Scan for the cell matching the given text and deliver its (x, y) coordinate at center. 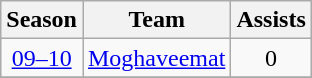
Season (42, 20)
09–10 (42, 58)
Team (156, 20)
Assists (271, 20)
Moghaveemat (156, 58)
0 (271, 58)
